From the cell containing the given text, extract its center point as [X, Y] coordinate. 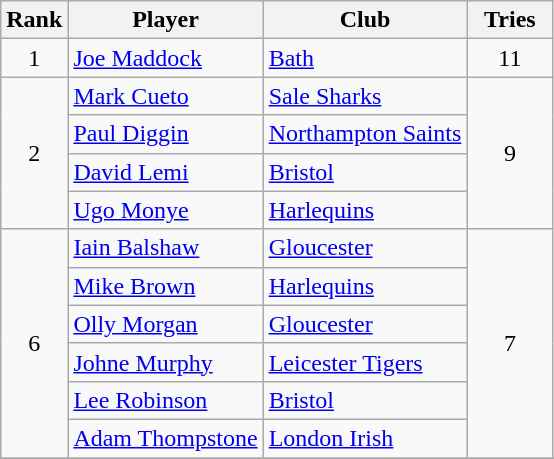
Iain Balshaw [166, 248]
Ugo Monye [166, 210]
Johne Murphy [166, 362]
2 [34, 153]
Club [365, 20]
Bath [365, 58]
1 [34, 58]
Tries [510, 20]
Mark Cueto [166, 96]
London Irish [365, 438]
Joe Maddock [166, 58]
Lee Robinson [166, 400]
9 [510, 153]
6 [34, 343]
Olly Morgan [166, 324]
Northampton Saints [365, 134]
David Lemi [166, 172]
Mike Brown [166, 286]
11 [510, 58]
Player [166, 20]
Adam Thompstone [166, 438]
Leicester Tigers [365, 362]
7 [510, 343]
Sale Sharks [365, 96]
Paul Diggin [166, 134]
Rank [34, 20]
